Extract the (X, Y) coordinate from the center of the cell holding the provided text.  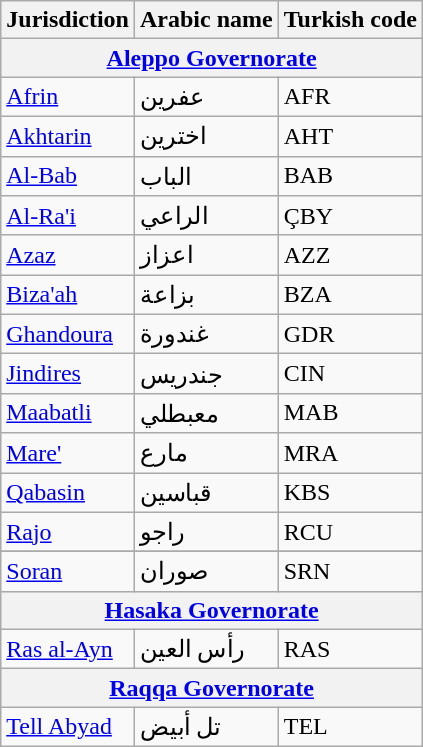
Biza'ah (68, 295)
Hasaka Governorate (212, 610)
MAB (350, 413)
AFR (350, 97)
TEL (350, 727)
راجو (207, 532)
رأس العين (207, 649)
Al-Ra'i (68, 216)
Ghandoura (68, 334)
Jindires (68, 374)
Qabasin (68, 492)
SRN (350, 572)
Akhtarin (68, 136)
Raqqa Governorate (212, 688)
RAS (350, 649)
Mare' (68, 453)
الباب (207, 176)
اعزاز (207, 255)
اخترين (207, 136)
قباسين (207, 492)
Azaz (68, 255)
Turkish code (350, 20)
Arabic name (207, 20)
Soran (68, 572)
تل أبيض (207, 727)
Al-Bab (68, 176)
Maabatli (68, 413)
عفرين (207, 97)
Rajo (68, 532)
Tell Abyad (68, 727)
BZA (350, 295)
Jurisdiction (68, 20)
AHT (350, 136)
غندورة (207, 334)
جندريس (207, 374)
GDR (350, 334)
الراعي (207, 216)
مارع (207, 453)
ÇBY (350, 216)
معبطلي (207, 413)
KBS (350, 492)
Ras al-Ayn (68, 649)
صوران (207, 572)
BAB (350, 176)
CIN (350, 374)
MRA (350, 453)
Aleppo Governorate (212, 58)
Afrin (68, 97)
بزاعة (207, 295)
RCU (350, 532)
AZZ (350, 255)
